Locate the cell with the specified text and output its (X, Y) center coordinate. 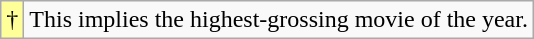
This implies the highest-grossing movie of the year. (279, 20)
† (12, 20)
